Locate the cell with the specified text and output its (X, Y) center coordinate. 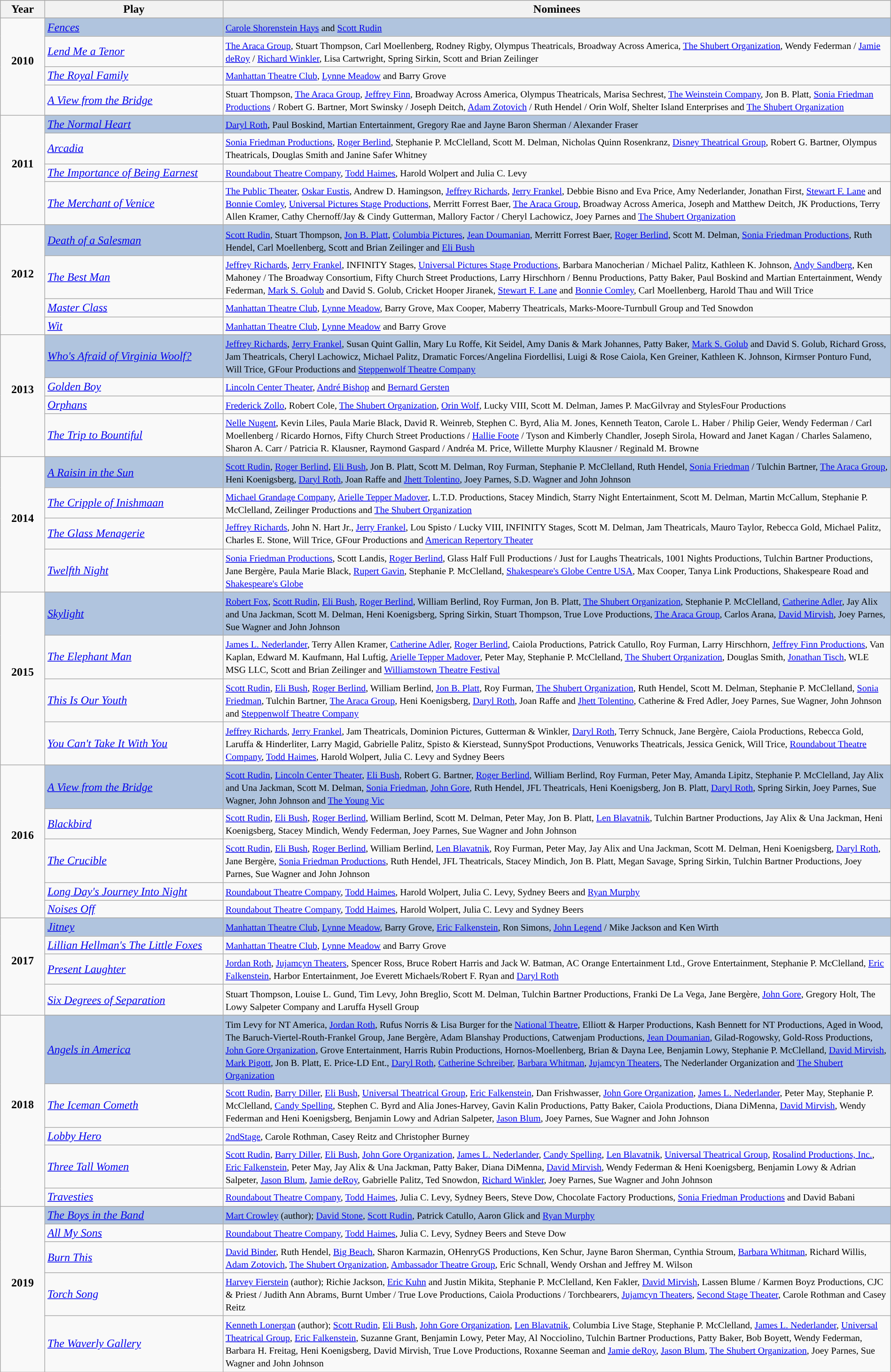
2019 (23, 1289)
Manhattan Theatre Club, Lynne Meadow, Barry Grove, Max Cooper, Maberry Theatricals, Marks-Moore-Turnbull Group and Ted Snowdon (556, 308)
Jitney (133, 927)
Roundabout Theatre Company, Todd Haimes, Julia C. Levy, Sydney Beers and Steve Dow (556, 1233)
2018 (23, 1111)
Mart Crowley (author); David Stone, Scott Rudin, Patrick Catullo, Aaron Glick and Ryan Murphy (556, 1215)
Six Degrees of Separation (133, 1000)
Lillian Hellman's The Little Foxes (133, 945)
The Trip to Bountiful (133, 435)
Burn This (133, 1257)
2016 (23, 842)
The Importance of Being Earnest (133, 173)
2017 (23, 967)
Torch Song (133, 1294)
2015 (23, 678)
Arcadia (133, 149)
Golden Boy (133, 387)
Year (23, 9)
Twelfth Night (133, 570)
The Normal Heart (133, 124)
Angels in America (133, 1049)
Play (133, 9)
Manhattan Theatre Club, Lynne Meadow, Barry Grove, Eric Falkenstein, Ron Simons, John Legend / Mike Jackson and Ken Wirth (556, 927)
Orphans (133, 405)
Frederick Zollo, Robert Cole, The Shubert Organization, Orin Wolf, Lucky VIII, Scott M. Delman, James P. MacGilvray and StylesFour Productions (556, 405)
Present Laughter (133, 970)
You Can't Take It With You (133, 743)
2011 (23, 170)
Master Class (133, 308)
A Raisin in the Sun (133, 472)
Death of a Salesman (133, 240)
Lobby Hero (133, 1136)
Noises Off (133, 909)
2010 (23, 67)
2012 (23, 279)
Wit (133, 326)
2ndStage, Carole Rothman, Casey Reitz and Christopher Burney (556, 1136)
Skylight (133, 614)
Travesties (133, 1197)
2013 (23, 396)
Nominees (556, 9)
Daryl Roth, Paul Boskind, Martian Entertainment, Gregory Rae and Jayne Baron Sherman / Alexander Fraser (556, 124)
Roundabout Theatre Company, Todd Haimes, Harold Wolpert, Julia C. Levy, Sydney Beers and Ryan Murphy (556, 891)
The Crucible (133, 860)
Long Day's Journey Into Night (133, 891)
The Iceman Cometh (133, 1105)
The Cripple of Inishmaan (133, 503)
The Waverly Gallery (133, 1344)
Lend Me a Tenor (133, 52)
Roundabout Theatre Company, Todd Haimes, Harold Wolpert and Julia C. Levy (556, 173)
The Merchant of Venice (133, 203)
2014 (23, 525)
Lincoln Center Theater, André Bishop and Bernard Gersten (556, 387)
The Glass Menagerie (133, 533)
Roundabout Theatre Company, Todd Haimes, Harold Wolpert, Julia C. Levy and Sydney Beers (556, 909)
Three Tall Women (133, 1167)
Blackbird (133, 824)
The Elephant Man (133, 657)
The Best Man (133, 277)
The Boys in the Band (133, 1215)
Fences (133, 27)
All My Sons (133, 1233)
This Is Our Youth (133, 700)
Carole Shorenstein Hays and Scott Rudin (556, 27)
Who's Afraid of Virginia Woolf? (133, 356)
The Royal Family (133, 76)
